Provide the [x, y] coordinate of the cell's center where the given text is located.  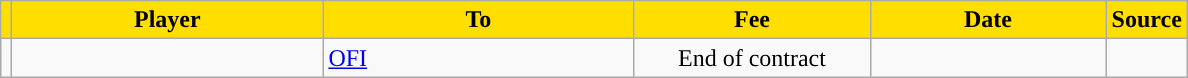
To [478, 20]
Source [1146, 20]
Date [988, 20]
Player [168, 20]
Fee [752, 20]
End of contract [752, 58]
OFI [478, 58]
